Search for the cell housing the specified text and yield its (X, Y) center coordinate. 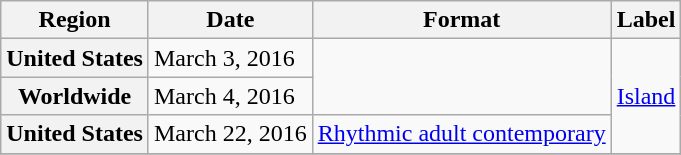
Date (230, 20)
Worldwide (75, 96)
Region (75, 20)
Island (646, 96)
Rhythmic adult contemporary (462, 134)
Format (462, 20)
Label (646, 20)
March 4, 2016 (230, 96)
March 22, 2016 (230, 134)
March 3, 2016 (230, 58)
